Determine the [X, Y] coordinate at the center of the cell enclosing the given text.  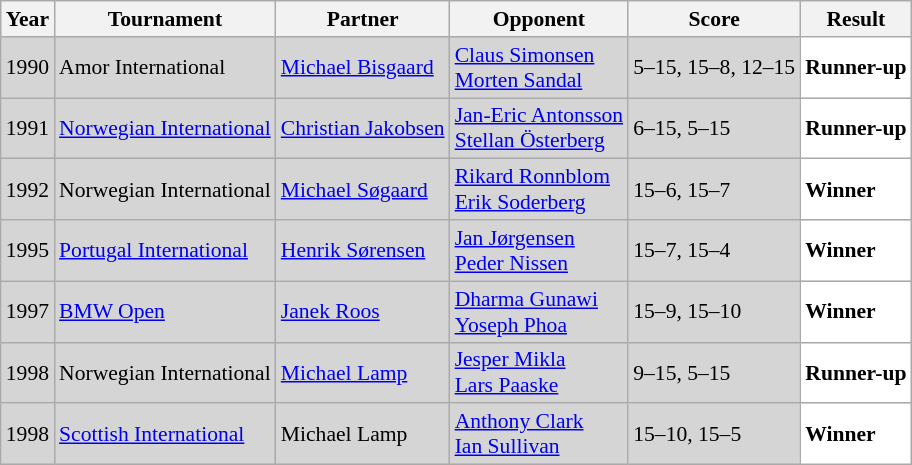
Jan Jørgensen Peder Nissen [540, 250]
Amor International [165, 68]
Year [28, 19]
Michael Søgaard [363, 190]
Scottish International [165, 434]
1990 [28, 68]
1992 [28, 190]
5–15, 15–8, 12–15 [714, 68]
15–7, 15–4 [714, 250]
Result [856, 19]
15–9, 15–10 [714, 312]
Anthony Clark Ian Sullivan [540, 434]
1997 [28, 312]
Claus Simonsen Morten Sandal [540, 68]
Partner [363, 19]
6–15, 5–15 [714, 128]
Henrik Sørensen [363, 250]
1991 [28, 128]
Jan-Eric Antonsson Stellan Österberg [540, 128]
Portugal International [165, 250]
1995 [28, 250]
Christian Jakobsen [363, 128]
Janek Roos [363, 312]
Michael Bisgaard [363, 68]
BMW Open [165, 312]
Score [714, 19]
Rikard Ronnblom Erik Soderberg [540, 190]
Jesper Mikla Lars Paaske [540, 372]
15–6, 15–7 [714, 190]
9–15, 5–15 [714, 372]
15–10, 15–5 [714, 434]
Dharma Gunawi Yoseph Phoa [540, 312]
Tournament [165, 19]
Opponent [540, 19]
